Extract the (X, Y) coordinate from the center of the cell holding the provided text.  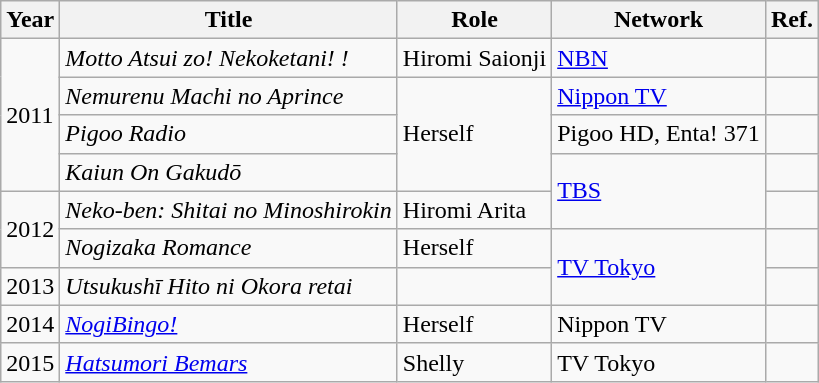
Hiromi Arita (474, 210)
Hatsumori Bemars (228, 362)
2014 (30, 324)
Shelly (474, 362)
TBS (659, 191)
Pigoo Radio (228, 134)
Neko-ben: Shitai no Minoshirokin (228, 210)
Nemurenu Machi no Aprince (228, 96)
Kaiun On Gakudō (228, 172)
Pigoo HD, Enta! 371 (659, 134)
NBN (659, 58)
2013 (30, 286)
Nogizaka Romance (228, 248)
Title (228, 20)
2015 (30, 362)
Year (30, 20)
Utsukushī Hito ni Okora retai (228, 286)
NogiBingo! (228, 324)
Ref. (792, 20)
Hiromi Saionji (474, 58)
Motto Atsui zo! Nekoketani! ! (228, 58)
2011 (30, 115)
Network (659, 20)
2012 (30, 229)
Role (474, 20)
